Locate the cell with the specified text and output its (X, Y) center coordinate. 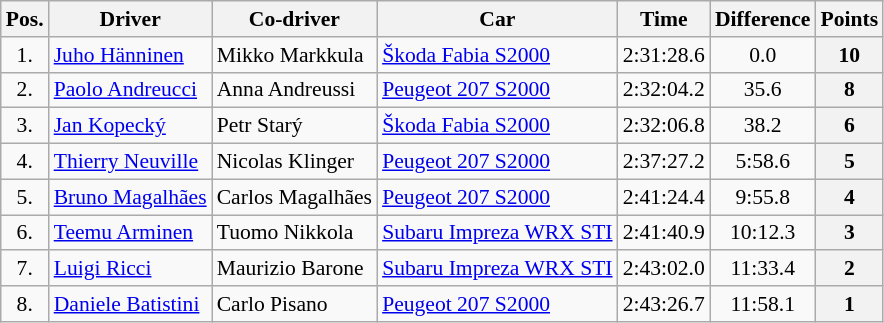
Luigi Ricci (130, 269)
2 (850, 269)
Car (498, 19)
6 (850, 126)
Thierry Neuville (130, 162)
2:41:40.9 (664, 233)
4 (850, 197)
5. (25, 197)
10 (850, 55)
Tuomo Nikkola (294, 233)
11:33.4 (763, 269)
11:58.1 (763, 304)
Pos. (25, 19)
Time (664, 19)
5 (850, 162)
Bruno Magalhães (130, 197)
Difference (763, 19)
2:43:26.7 (664, 304)
2:32:04.2 (664, 90)
Points (850, 19)
Jan Kopecký (130, 126)
2:32:06.8 (664, 126)
8 (850, 90)
8. (25, 304)
5:58.6 (763, 162)
9:55.8 (763, 197)
Anna Andreussi (294, 90)
Teemu Arminen (130, 233)
2:31:28.6 (664, 55)
2:43:02.0 (664, 269)
6. (25, 233)
0.0 (763, 55)
10:12.3 (763, 233)
Driver (130, 19)
2:37:27.2 (664, 162)
Daniele Batistini (130, 304)
2. (25, 90)
Paolo Andreucci (130, 90)
Co-driver (294, 19)
7. (25, 269)
Carlos Magalhães (294, 197)
1. (25, 55)
Carlo Pisano (294, 304)
3 (850, 233)
1 (850, 304)
Nicolas Klinger (294, 162)
4. (25, 162)
2:41:24.4 (664, 197)
3. (25, 126)
Petr Starý (294, 126)
Juho Hänninen (130, 55)
35.6 (763, 90)
Mikko Markkula (294, 55)
Maurizio Barone (294, 269)
38.2 (763, 126)
